Capture the cell that displays the provided text and extract its (x, y) central coordinate. 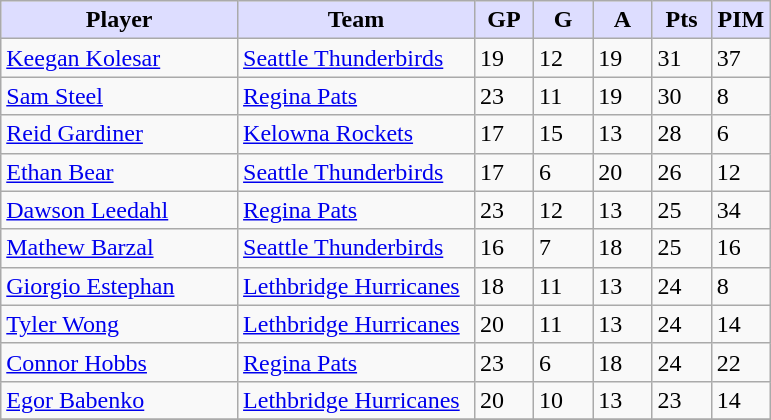
30 (682, 96)
10 (564, 400)
PIM (740, 20)
Giorgio Estephan (120, 286)
34 (740, 210)
28 (682, 134)
31 (682, 58)
Kelowna Rockets (356, 134)
Reid Gardiner (120, 134)
GP (504, 20)
Sam Steel (120, 96)
Ethan Bear (120, 172)
Mathew Barzal (120, 248)
37 (740, 58)
7 (564, 248)
26 (682, 172)
Tyler Wong (120, 324)
15 (564, 134)
Pts (682, 20)
Team (356, 20)
A (622, 20)
22 (740, 362)
Connor Hobbs (120, 362)
G (564, 20)
Keegan Kolesar (120, 58)
Dawson Leedahl (120, 210)
Egor Babenko (120, 400)
Player (120, 20)
